Provide the [x, y] coordinate of the cell's center where the given text is located.  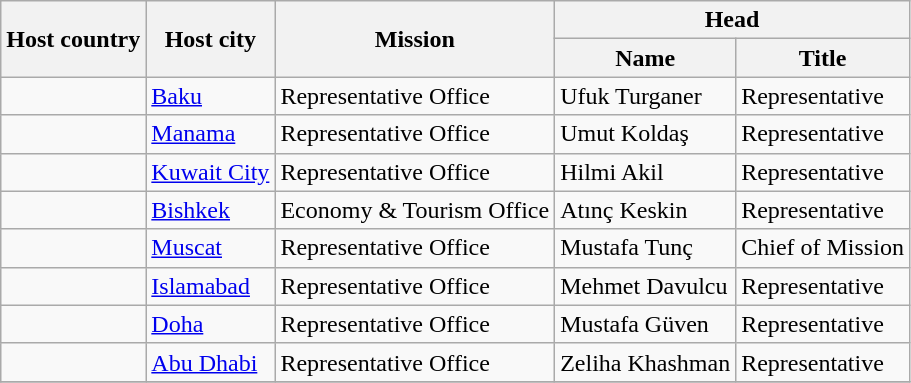
Kuwait City [210, 172]
Mission [415, 39]
Umut Koldaş [646, 134]
Mehmet Davulcu [646, 286]
Hilmi Akil [646, 172]
Head [732, 20]
Chief of Mission [823, 248]
Title [823, 58]
Zeliha Khashman [646, 362]
Abu Dhabi [210, 362]
Islamabad [210, 286]
Mustafa Tunç [646, 248]
Muscat [210, 248]
Manama [210, 134]
Baku [210, 96]
Name [646, 58]
Bishkek [210, 210]
Mustafa Güven [646, 324]
Ufuk Turganer [646, 96]
Atınç Keskin [646, 210]
Doha [210, 324]
Economy & Tourism Office [415, 210]
Host country [74, 39]
Host city [210, 39]
